Determine the [X, Y] coordinate at the center of the cell enclosing the given text.  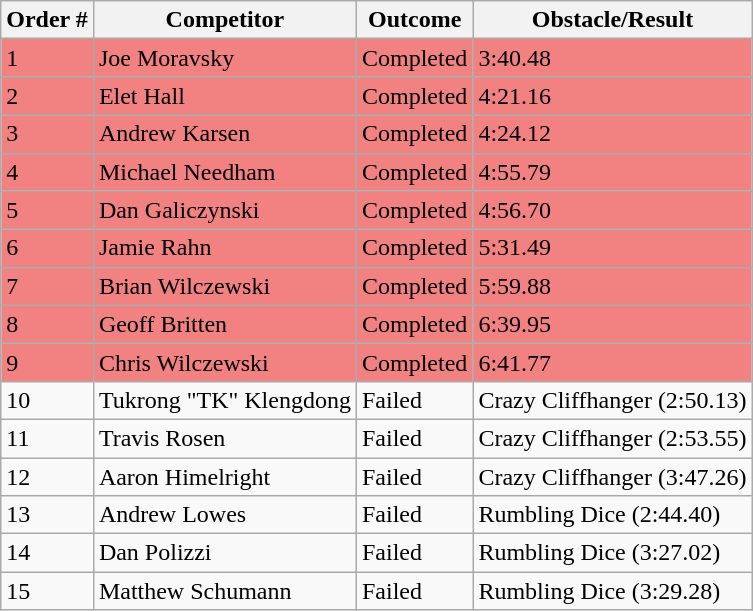
Dan Polizzi [224, 553]
Rumbling Dice (2:44.40) [612, 515]
5:59.88 [612, 286]
6:41.77 [612, 362]
Tukrong "TK" Klengdong [224, 400]
Michael Needham [224, 172]
Rumbling Dice (3:27.02) [612, 553]
Andrew Karsen [224, 134]
6:39.95 [612, 324]
Crazy Cliffhanger (2:53.55) [612, 438]
Aaron Himelright [224, 477]
Travis Rosen [224, 438]
4:21.16 [612, 96]
2 [48, 96]
Competitor [224, 20]
Andrew Lowes [224, 515]
7 [48, 286]
8 [48, 324]
Crazy Cliffhanger (2:50.13) [612, 400]
Dan Galiczynski [224, 210]
15 [48, 591]
14 [48, 553]
9 [48, 362]
Joe Moravsky [224, 58]
Brian Wilczewski [224, 286]
4:56.70 [612, 210]
5:31.49 [612, 248]
12 [48, 477]
Jamie Rahn [224, 248]
4 [48, 172]
Outcome [414, 20]
Elet Hall [224, 96]
4:24.12 [612, 134]
5 [48, 210]
6 [48, 248]
Crazy Cliffhanger (3:47.26) [612, 477]
Obstacle/Result [612, 20]
3:40.48 [612, 58]
Geoff Britten [224, 324]
11 [48, 438]
1 [48, 58]
3 [48, 134]
Matthew Schumann [224, 591]
4:55.79 [612, 172]
Rumbling Dice (3:29.28) [612, 591]
Order # [48, 20]
13 [48, 515]
Chris Wilczewski [224, 362]
10 [48, 400]
